Find where the given text appears and provide that cell's center as (X, Y) coordinate. 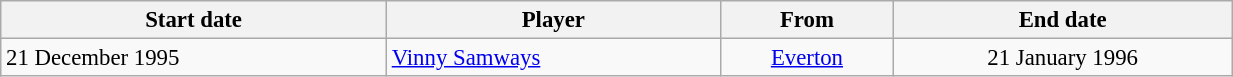
End date (1063, 20)
Start date (194, 20)
Everton (806, 58)
21 January 1996 (1063, 58)
Vinny Samways (553, 58)
From (806, 20)
Player (553, 20)
21 December 1995 (194, 58)
